Search for the cell housing the specified text and yield its (X, Y) center coordinate. 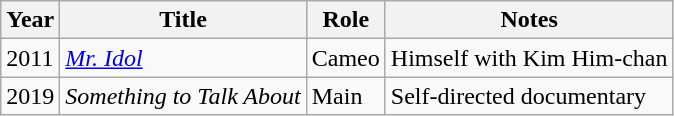
Year (30, 20)
Notes (529, 20)
2019 (30, 96)
Self-directed documentary (529, 96)
Himself with Kim Him-chan (529, 58)
Something to Talk About (183, 96)
2011 (30, 58)
Main (346, 96)
Role (346, 20)
Title (183, 20)
Mr. Idol (183, 58)
Cameo (346, 58)
